Capture the cell that displays the provided text and extract its (x, y) central coordinate. 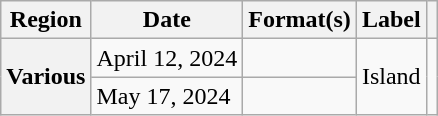
April 12, 2024 (167, 58)
Various (46, 77)
Date (167, 20)
Island (391, 77)
Region (46, 20)
Label (391, 20)
May 17, 2024 (167, 96)
Format(s) (300, 20)
